Determine the [X, Y] coordinate at the center of the cell enclosing the given text.  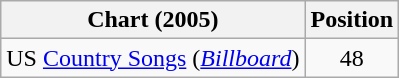
Position [352, 20]
US Country Songs (Billboard) [153, 58]
48 [352, 58]
Chart (2005) [153, 20]
